From the cell containing the given text, extract its center point as (X, Y) coordinate. 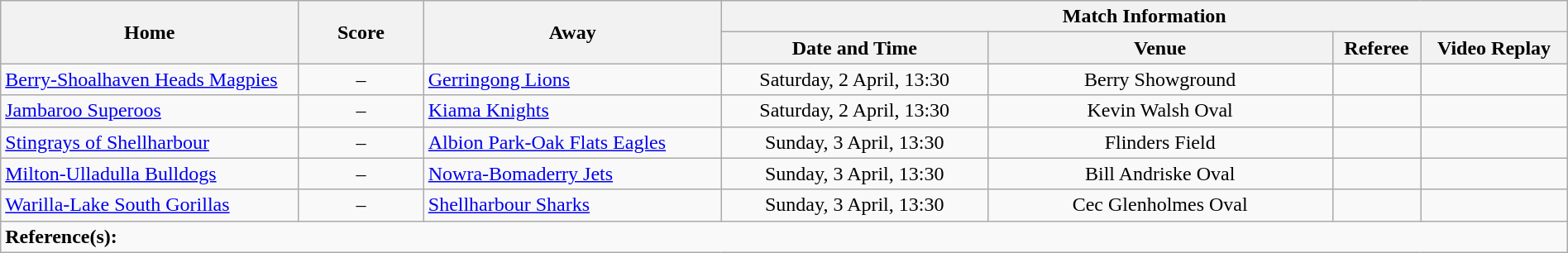
Score (361, 32)
Milton-Ulladulla Bulldogs (150, 174)
Warilla-Lake South Gorillas (150, 205)
Referee (1376, 48)
Shellharbour Sharks (572, 205)
Home (150, 32)
Away (572, 32)
Match Information (1145, 17)
Video Replay (1494, 48)
Bill Andriske Oval (1159, 174)
Berry-Shoalhaven Heads Magpies (150, 79)
Cec Glenholmes Oval (1159, 205)
Reference(s): (784, 236)
Flinders Field (1159, 142)
Albion Park-Oak Flats Eagles (572, 142)
Nowra-Bomaderry Jets (572, 174)
Kiama Knights (572, 111)
Date and Time (854, 48)
Kevin Walsh Oval (1159, 111)
Stingrays of Shellharbour (150, 142)
Venue (1159, 48)
Berry Showground (1159, 79)
Gerringong Lions (572, 79)
Jambaroo Superoos (150, 111)
